Extract the [X, Y] coordinate from the center of the cell holding the provided text.  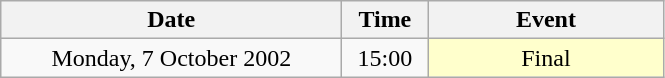
Time [385, 20]
15:00 [385, 58]
Final [546, 58]
Monday, 7 October 2002 [172, 58]
Event [546, 20]
Date [172, 20]
